Find where the given text appears and provide that cell's center as [X, Y] coordinate. 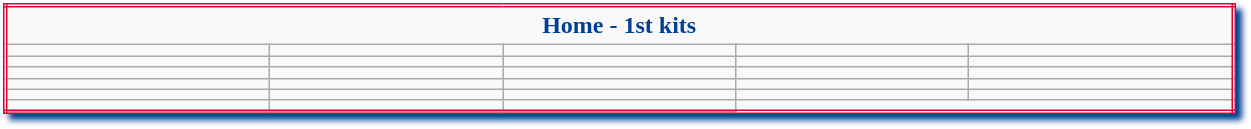
Home - 1st kits [619, 25]
